From the cell containing the given text, extract its center point as [x, y] coordinate. 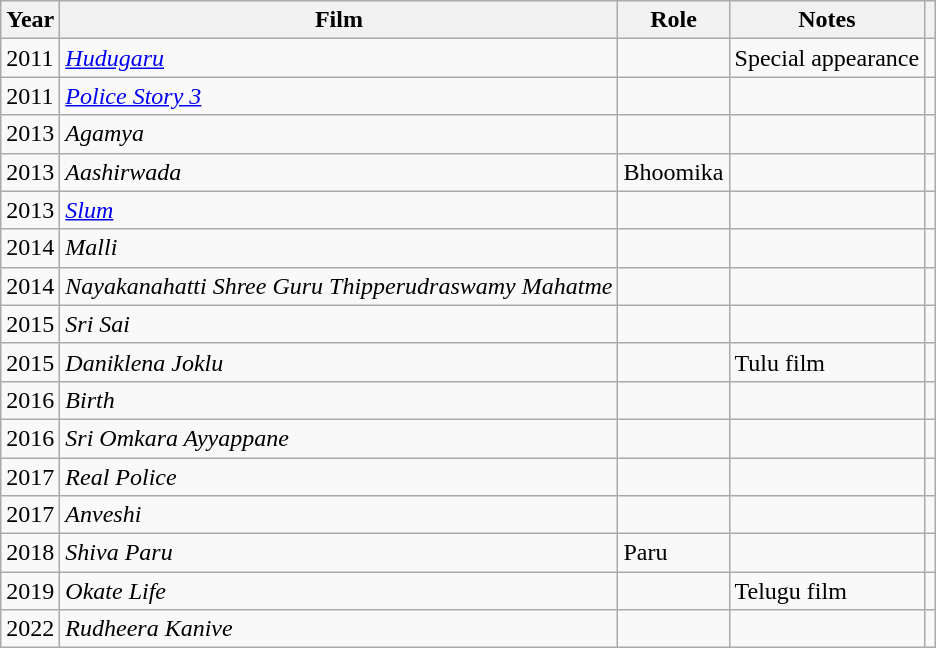
Aashirwada [339, 172]
Daniklena Joklu [339, 362]
Tulu film [827, 362]
Nayakanahatti Shree Guru Thipperudraswamy Mahatme [339, 286]
Slum [339, 210]
Bhoomika [674, 172]
Year [30, 20]
Shiva Paru [339, 553]
Telugu film [827, 591]
Paru [674, 553]
Real Police [339, 477]
Birth [339, 400]
Hudugaru [339, 58]
Role [674, 20]
Agamya [339, 134]
Anveshi [339, 515]
Sri Omkara Ayyappane [339, 438]
Film [339, 20]
Police Story 3 [339, 96]
Notes [827, 20]
2022 [30, 629]
2019 [30, 591]
Rudheera Kanive [339, 629]
Malli [339, 248]
2018 [30, 553]
Special appearance [827, 58]
Okate Life [339, 591]
Sri Sai [339, 324]
